Return [X, Y] of the center of cell containing provided text 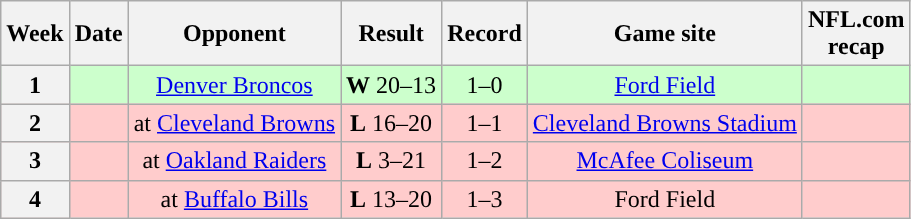
Result [392, 34]
1–2 [485, 161]
at Oakland Raiders [234, 161]
3 [35, 161]
at Cleveland Browns [234, 123]
W 20–13 [392, 85]
2 [35, 123]
L 3–21 [392, 161]
4 [35, 199]
Game site [664, 34]
at Buffalo Bills [234, 199]
Cleveland Browns Stadium [664, 123]
NFL.comrecap [856, 34]
Record [485, 34]
L 13–20 [392, 199]
1–3 [485, 199]
1–1 [485, 123]
Date [98, 34]
1–0 [485, 85]
Opponent [234, 34]
Denver Broncos [234, 85]
L 16–20 [392, 123]
Week [35, 34]
1 [35, 85]
McAfee Coliseum [664, 161]
